Output the (x, y) coordinate of the center of the cell containing the given text.  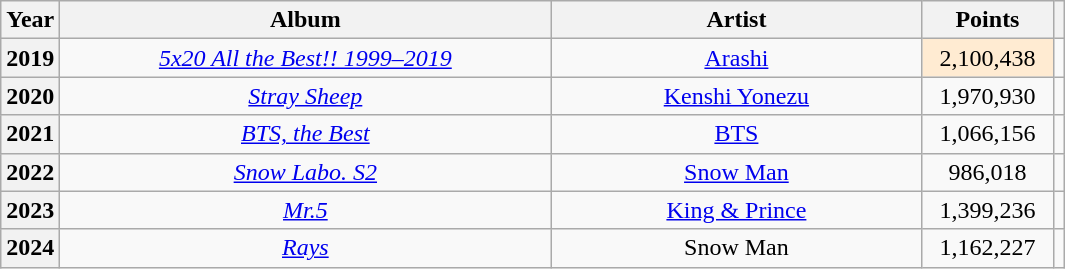
5x20 All the Best!! 1999–2019 (306, 58)
Stray Sheep (306, 96)
Rays (306, 248)
King & Prince (736, 210)
2,100,438 (988, 58)
BTS, the Best (306, 134)
Year (30, 20)
2020 (30, 96)
Artist (736, 20)
2024 (30, 248)
986,018 (988, 172)
Arashi (736, 58)
2023 (30, 210)
Mr.5 (306, 210)
2019 (30, 58)
Points (988, 20)
Snow Labo. S2 (306, 172)
Album (306, 20)
1,066,156 (988, 134)
1,162,227 (988, 248)
1,399,236 (988, 210)
2022 (30, 172)
BTS (736, 134)
2021 (30, 134)
Kenshi Yonezu (736, 96)
1,970,930 (988, 96)
